Capture the cell that displays the provided text and extract its (x, y) central coordinate. 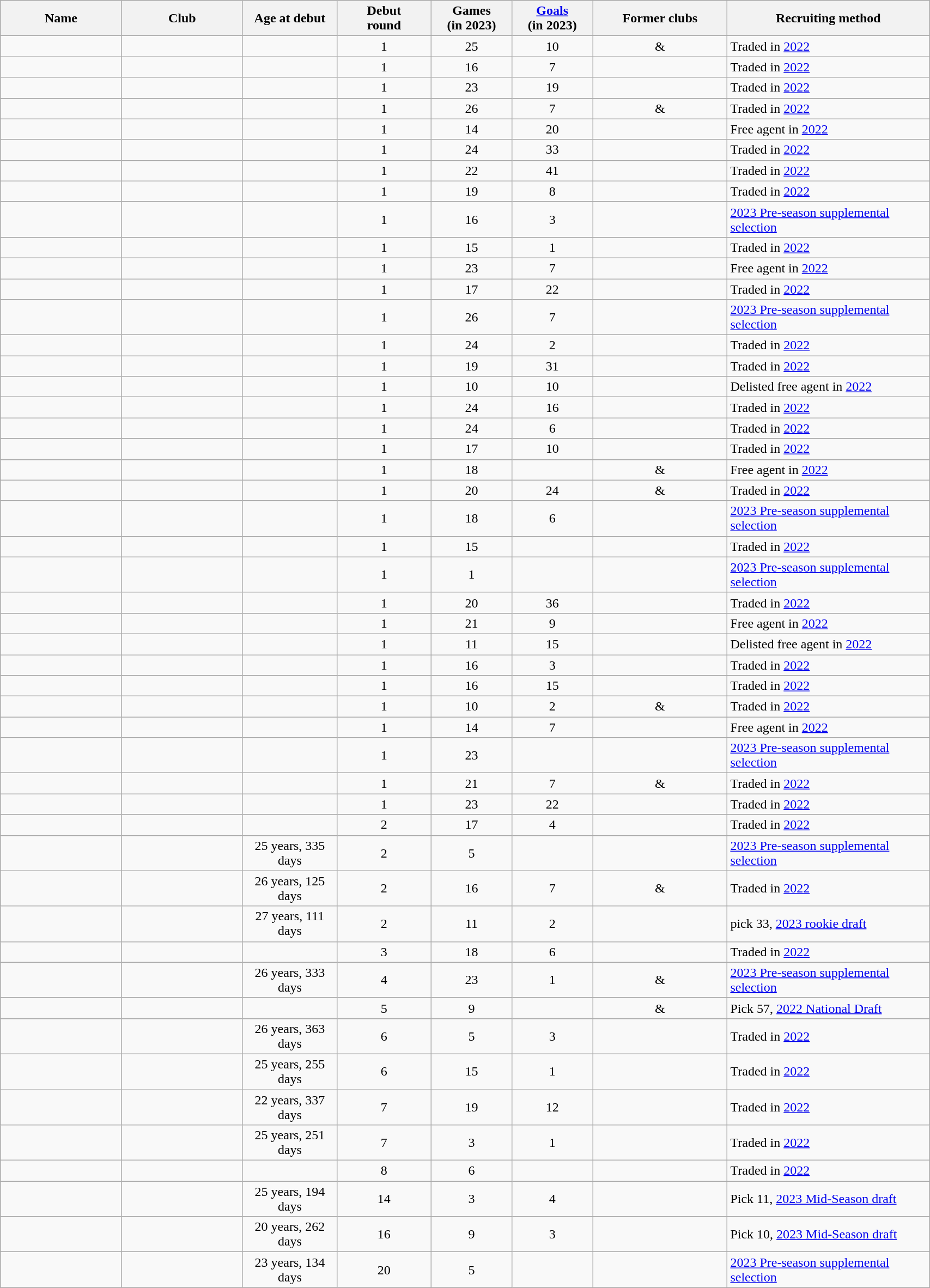
25 years, 194 days (290, 1199)
33 (552, 150)
26 years, 363 days (290, 1036)
Age at debut (290, 19)
Recruiting method (828, 19)
31 (552, 366)
Games(in 2023) (471, 19)
36 (552, 603)
25 years, 335 days (290, 853)
Debutround (384, 19)
pick 33, 2023 rookie draft (828, 924)
Name (61, 19)
26 years, 333 days (290, 980)
23 years, 134 days (290, 1269)
27 years, 111 days (290, 924)
41 (552, 171)
Pick 57, 2022 National Draft (828, 1008)
Club (182, 19)
Pick 11, 2023 Mid-Season draft (828, 1199)
25 (471, 46)
Former clubs (660, 19)
Pick 10, 2023 Mid-Season draft (828, 1235)
20 years, 262 days (290, 1235)
12 (552, 1107)
25 years, 255 days (290, 1071)
Goals(in 2023) (552, 19)
22 years, 337 days (290, 1107)
26 years, 125 days (290, 888)
25 years, 251 days (290, 1143)
